Output the (x, y) coordinate of the center of the cell containing the given text.  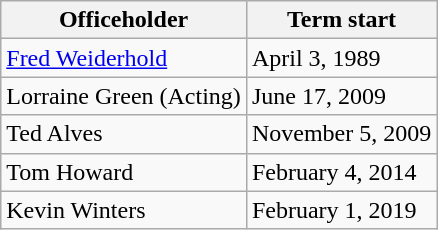
Lorraine Green (Acting) (124, 96)
February 1, 2019 (341, 210)
Fred Weiderhold (124, 58)
Term start (341, 20)
Kevin Winters (124, 210)
November 5, 2009 (341, 134)
Ted Alves (124, 134)
Officeholder (124, 20)
April 3, 1989 (341, 58)
Tom Howard (124, 172)
June 17, 2009 (341, 96)
February 4, 2014 (341, 172)
